Identify which cell holds the provided text, then report its [x, y] central coordinate. 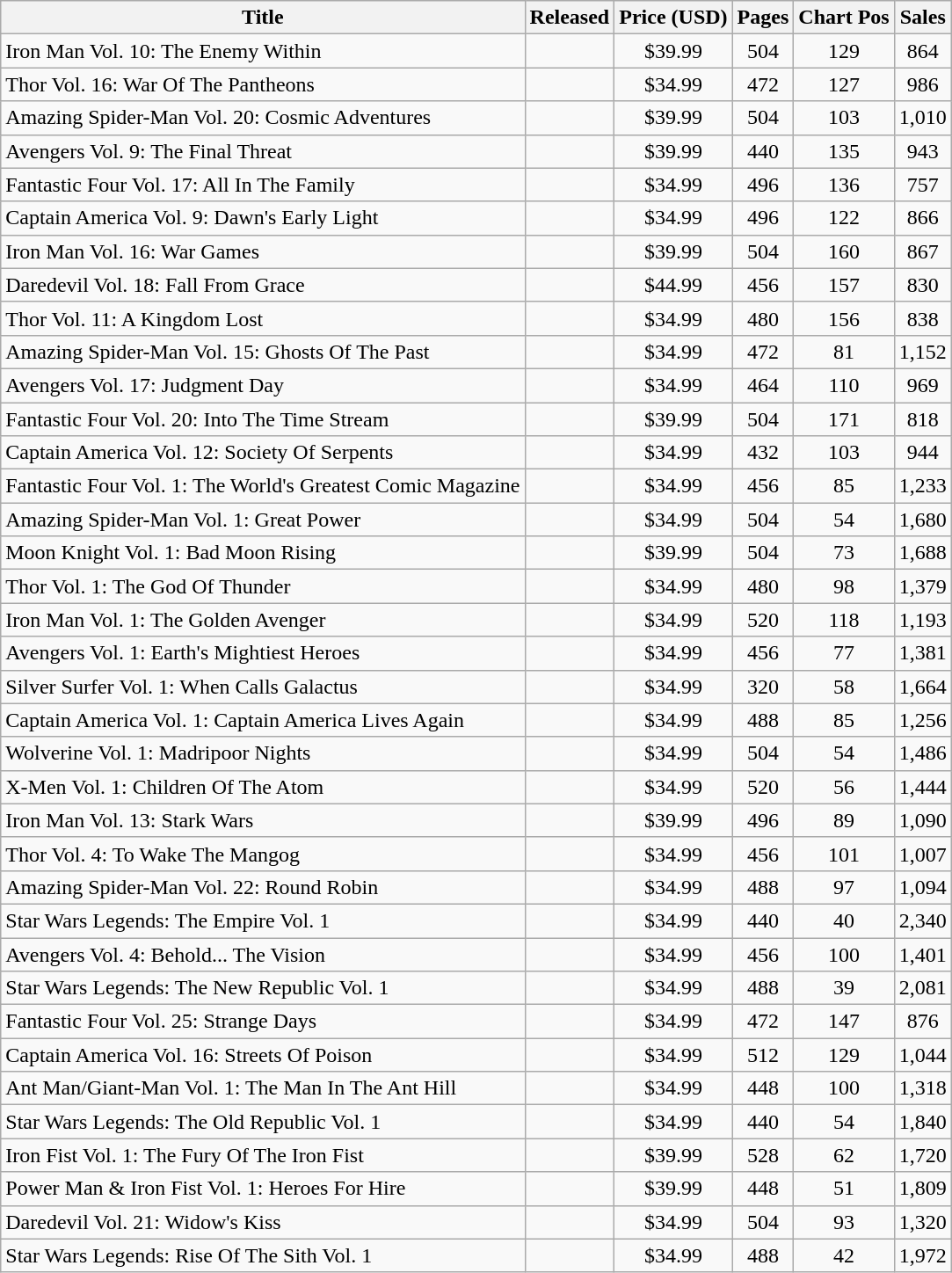
Fantastic Four Vol. 17: All In The Family [263, 185]
Released [570, 18]
Star Wars Legends: The Old Republic Vol. 1 [263, 1122]
$44.99 [673, 285]
97 [844, 887]
93 [844, 1222]
Fantastic Four Vol. 20: Into The Time Stream [263, 419]
2,081 [923, 988]
1,007 [923, 854]
Iron Man Vol. 13: Stark Wars [263, 820]
42 [844, 1255]
171 [844, 419]
1,486 [923, 753]
Daredevil Vol. 18: Fall From Grace [263, 285]
147 [844, 1022]
1,381 [923, 653]
Star Wars Legends: The New Republic Vol. 1 [263, 988]
1,193 [923, 620]
110 [844, 385]
Captain America Vol. 12: Society Of Serpents [263, 453]
89 [844, 820]
160 [844, 251]
866 [923, 218]
Silver Surfer Vol. 1: When Calls Galactus [263, 687]
1,318 [923, 1088]
944 [923, 453]
77 [844, 653]
Captain America Vol. 9: Dawn's Early Light [263, 218]
1,720 [923, 1155]
1,680 [923, 520]
830 [923, 285]
62 [844, 1155]
Amazing Spider-Man Vol. 20: Cosmic Adventures [263, 118]
73 [844, 553]
867 [923, 251]
1,233 [923, 486]
1,809 [923, 1189]
Thor Vol. 4: To Wake The Mangog [263, 854]
757 [923, 185]
136 [844, 185]
Captain America Vol. 1: Captain America Lives Again [263, 720]
Captain America Vol. 16: Streets Of Poison [263, 1055]
Chart Pos [844, 18]
Fantastic Four Vol. 25: Strange Days [263, 1022]
1,444 [923, 787]
135 [844, 151]
Wolverine Vol. 1: Madripoor Nights [263, 753]
1,688 [923, 553]
Thor Vol. 11: A Kingdom Lost [263, 318]
Moon Knight Vol. 1: Bad Moon Rising [263, 553]
320 [763, 687]
39 [844, 988]
81 [844, 352]
58 [844, 687]
122 [844, 218]
Pages [763, 18]
1,044 [923, 1055]
Ant Man/Giant-Man Vol. 1: The Man In The Ant Hill [263, 1088]
1,010 [923, 118]
1,090 [923, 820]
1,320 [923, 1222]
1,152 [923, 352]
Avengers Vol. 9: The Final Threat [263, 151]
876 [923, 1022]
40 [844, 920]
986 [923, 84]
Amazing Spider-Man Vol. 22: Round Robin [263, 887]
Fantastic Four Vol. 1: The World's Greatest Comic Magazine [263, 486]
Amazing Spider-Man Vol. 1: Great Power [263, 520]
864 [923, 51]
156 [844, 318]
Iron Man Vol. 16: War Games [263, 251]
1,664 [923, 687]
118 [844, 620]
157 [844, 285]
X-Men Vol. 1: Children Of The Atom [263, 787]
1,379 [923, 586]
464 [763, 385]
Iron Fist Vol. 1: The Fury Of The Iron Fist [263, 1155]
51 [844, 1189]
56 [844, 787]
1,256 [923, 720]
838 [923, 318]
Price (USD) [673, 18]
Power Man & Iron Fist Vol. 1: Heroes For Hire [263, 1189]
101 [844, 854]
1,094 [923, 887]
818 [923, 419]
432 [763, 453]
943 [923, 151]
512 [763, 1055]
2,340 [923, 920]
Amazing Spider-Man Vol. 15: Ghosts Of The Past [263, 352]
Daredevil Vol. 21: Widow's Kiss [263, 1222]
Avengers Vol. 1: Earth's Mightiest Heroes [263, 653]
528 [763, 1155]
1,840 [923, 1122]
Star Wars Legends: The Empire Vol. 1 [263, 920]
Sales [923, 18]
Avengers Vol. 17: Judgment Day [263, 385]
969 [923, 385]
98 [844, 586]
Iron Man Vol. 1: The Golden Avenger [263, 620]
1,972 [923, 1255]
Title [263, 18]
Star Wars Legends: Rise Of The Sith Vol. 1 [263, 1255]
Thor Vol. 16: War Of The Pantheons [263, 84]
Iron Man Vol. 10: The Enemy Within [263, 51]
127 [844, 84]
Avengers Vol. 4: Behold... The Vision [263, 954]
1,401 [923, 954]
Thor Vol. 1: The God Of Thunder [263, 586]
